From the cell containing the given text, extract its center point as (x, y) coordinate. 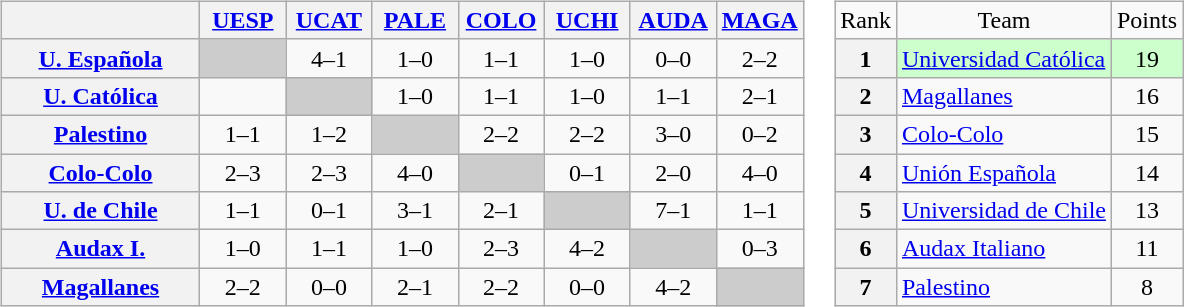
3 (866, 134)
U. Española (100, 58)
4 (866, 173)
6 (866, 249)
7–1 (673, 211)
3–1 (415, 211)
5 (866, 211)
2–0 (673, 173)
UESP (243, 20)
4–1 (329, 58)
0–3 (760, 249)
U. Católica (100, 96)
8 (1146, 287)
PALE (415, 20)
Universidad de Chile (1004, 211)
Points (1146, 20)
Team (1004, 20)
11 (1146, 249)
Universidad Católica (1004, 58)
UCHI (587, 20)
AUDA (673, 20)
1 (866, 58)
Audax Italiano (1004, 249)
Audax I. (100, 249)
19 (1146, 58)
1–2 (329, 134)
UCAT (329, 20)
2 (866, 96)
13 (1146, 211)
Rank (866, 20)
3–0 (673, 134)
U. de Chile (100, 211)
0–2 (760, 134)
15 (1146, 134)
MAGA (760, 20)
COLO (501, 20)
14 (1146, 173)
Unión Española (1004, 173)
7 (866, 287)
16 (1146, 96)
